Return the (X, Y) coordinate for the center point of the cell that contains the specified text.  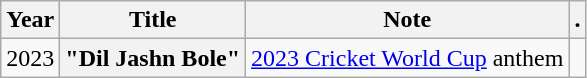
2023 Cricket World Cup anthem (408, 58)
Title (153, 20)
Year (30, 20)
. (578, 20)
"Dil Jashn Bole" (153, 58)
Note (408, 20)
2023 (30, 58)
